Pinpoint the cell where the given text exists, returning its (x, y) midpoint coordinate. 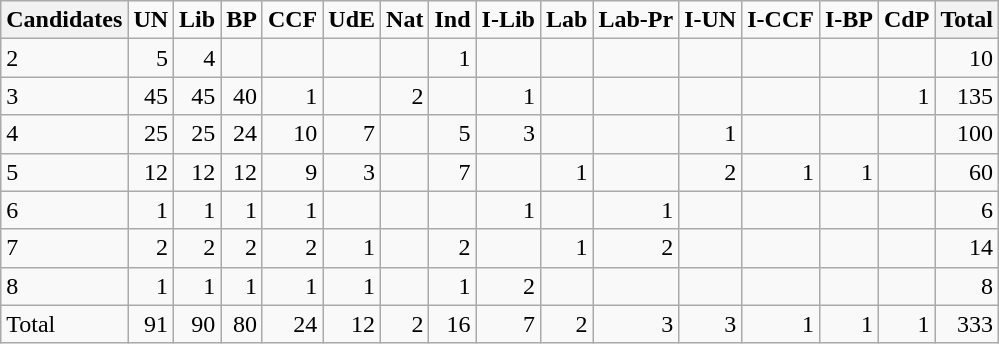
I-BP (848, 20)
BP (242, 20)
135 (967, 96)
Lab-Pr (636, 20)
CCF (292, 20)
I-CCF (781, 20)
Lib (198, 20)
Ind (452, 20)
Lab (566, 20)
91 (151, 324)
60 (967, 172)
Candidates (64, 20)
9 (292, 172)
UdE (352, 20)
333 (967, 324)
40 (242, 96)
80 (242, 324)
14 (967, 248)
I-Lib (508, 20)
90 (198, 324)
16 (452, 324)
UN (151, 20)
Nat (405, 20)
I-UN (710, 20)
100 (967, 134)
CdP (907, 20)
